Scan for the cell matching the given text and deliver its [X, Y] coordinate at center. 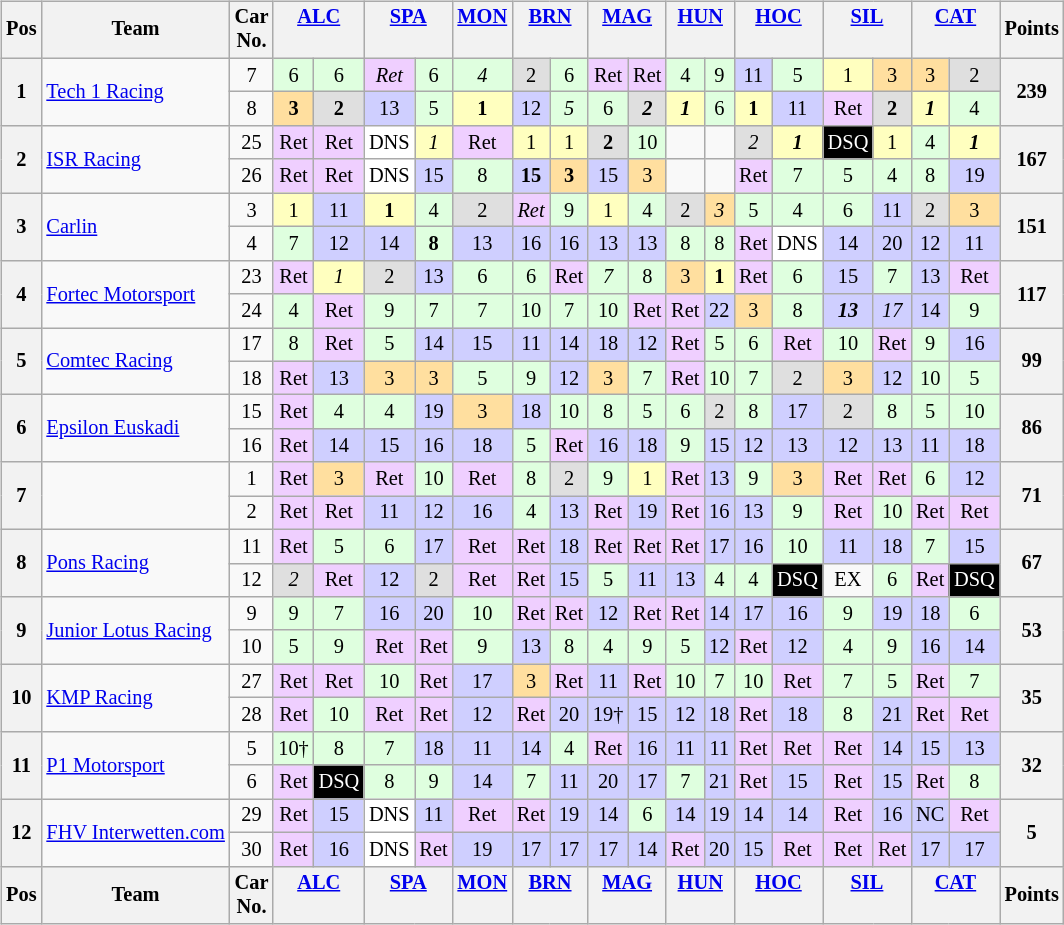
P1 Motorsport [135, 764]
24 [252, 311]
Epsilon Euskadi [135, 428]
Comtec Racing [135, 362]
Junior Lotus Racing [135, 630]
KMP Racing [135, 698]
30 [252, 849]
23 [252, 277]
27 [252, 681]
151 [1032, 226]
53 [1032, 630]
25 [252, 143]
Pons Racing [135, 562]
67 [1032, 562]
32 [1032, 764]
26 [252, 176]
FHV Interwetten.com [135, 832]
117 [1032, 294]
NC [930, 816]
239 [1032, 92]
99 [1032, 362]
Carlin [135, 226]
167 [1032, 160]
71 [1032, 496]
10† [293, 748]
19† [608, 715]
35 [1032, 698]
86 [1032, 428]
22 [719, 311]
Tech 1 Racing [135, 92]
EX [848, 580]
28 [252, 715]
29 [252, 816]
ISR Racing [135, 160]
Fortec Motorsport [135, 294]
